Pinpoint the cell where the given text exists, returning its [x, y] midpoint coordinate. 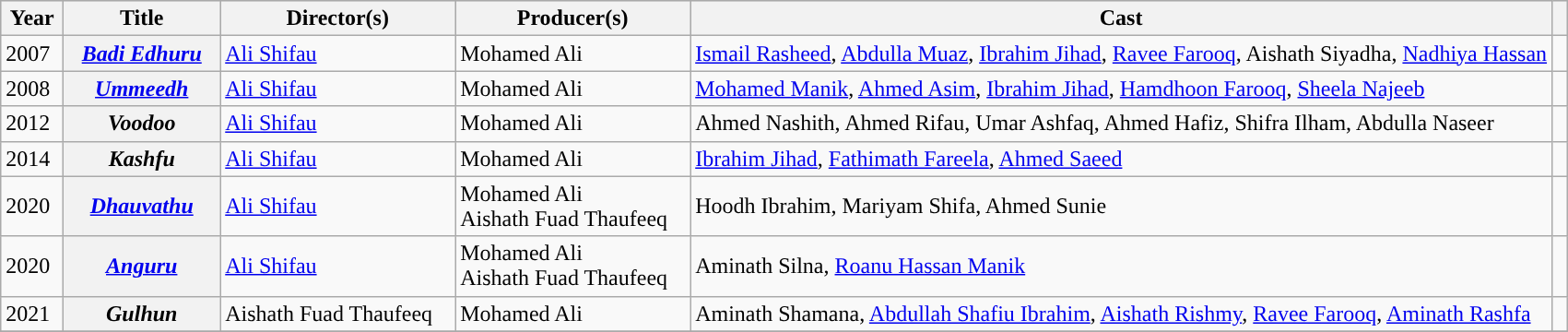
Ummeedh [142, 89]
Aminath Silna, Roanu Hassan Manik [1121, 266]
Hoodh Ibrahim, Mariyam Shifa, Ahmed Sunie [1121, 207]
2021 [32, 314]
2008 [32, 89]
Producer(s) [573, 18]
Kashfu [142, 159]
Title [142, 18]
Cast [1121, 18]
Director(s) [337, 18]
Ahmed Nashith, Ahmed Rifau, Umar Ashfaq, Ahmed Hafiz, Shifra Ilham, Abdulla Naseer [1121, 124]
2012 [32, 124]
2007 [32, 53]
Dhauvathu [142, 207]
2014 [32, 159]
Anguru [142, 266]
Badi Edhuru [142, 53]
Aminath Shamana, Abdullah Shafiu Ibrahim, Aishath Rishmy, Ravee Farooq, Aminath Rashfa [1121, 314]
Ibrahim Jihad, Fathimath Fareela, Ahmed Saeed [1121, 159]
Gulhun [142, 314]
Year [32, 18]
Mohamed Manik, Ahmed Asim, Ibrahim Jihad, Hamdhoon Farooq, Sheela Najeeb [1121, 89]
Ismail Rasheed, Abdulla Muaz, Ibrahim Jihad, Ravee Farooq, Aishath Siyadha, Nadhiya Hassan [1121, 53]
Voodoo [142, 124]
Aishath Fuad Thaufeeq [337, 314]
